Extract the (x, y) coordinate from the center of the cell holding the provided text.  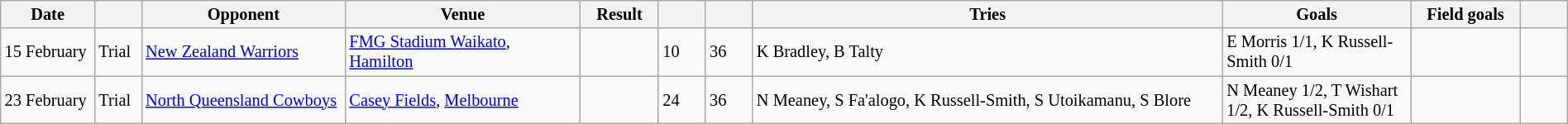
K Bradley, B Talty (987, 52)
Date (48, 14)
Opponent (243, 14)
N Meaney, S Fa'alogo, K Russell-Smith, S Utoikamanu, S Blore (987, 100)
10 (681, 52)
FMG Stadium Waikato, Hamilton (463, 52)
24 (681, 100)
Field goals (1465, 14)
New Zealand Warriors (243, 52)
Tries (987, 14)
North Queensland Cowboys (243, 100)
Venue (463, 14)
E Morris 1/1, K Russell-Smith 0/1 (1317, 52)
23 February (48, 100)
Casey Fields, Melbourne (463, 100)
Goals (1317, 14)
15 February (48, 52)
Result (620, 14)
N Meaney 1/2, T Wishart 1/2, K Russell-Smith 0/1 (1317, 100)
